Identify which cell holds the provided text, then report its [X, Y] central coordinate. 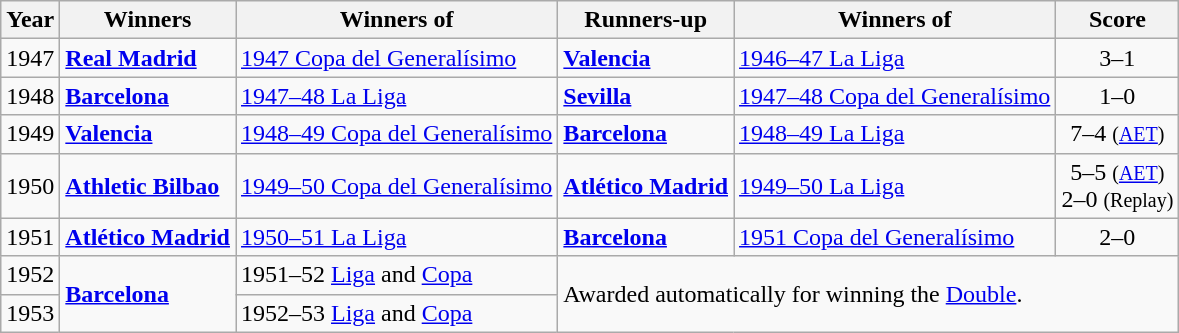
1949–50 La Liga [895, 186]
1947–48 La Liga [397, 96]
Year [30, 20]
1950–51 La Liga [397, 237]
1952–53 Liga and Copa [397, 313]
Sevilla [646, 96]
3–1 [1118, 58]
1949 [30, 134]
7–4 (AET) [1118, 134]
1946–47 La Liga [895, 58]
1948–49 La Liga [895, 134]
1951–52 Liga and Copa [397, 275]
Real Madrid [148, 58]
5–5 (AET)2–0 (Replay) [1118, 186]
1949–50 Copa del Generalísimo [397, 186]
1–0 [1118, 96]
1952 [30, 275]
1948 [30, 96]
2–0 [1118, 237]
Awarded automatically for winning the Double. [868, 294]
Runners-up [646, 20]
1947 [30, 58]
1951 Copa del Generalísimo [895, 237]
Winners [148, 20]
Athletic Bilbao [148, 186]
1953 [30, 313]
1947–48 Copa del Generalísimo [895, 96]
1947 Copa del Generalísimo [397, 58]
Score [1118, 20]
1948–49 Copa del Generalísimo [397, 134]
1950 [30, 186]
1951 [30, 237]
